Determine the [x, y] coordinate at the center of the cell enclosing the given text.  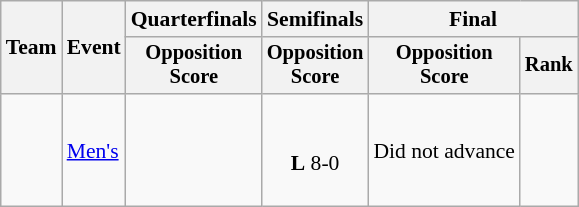
Team [32, 48]
Final [472, 19]
Men's [94, 150]
L 8-0 [316, 150]
Rank [549, 66]
Event [94, 48]
Did not advance [444, 150]
Quarterfinals [194, 19]
Semifinals [316, 19]
